Return the (x, y) coordinate for the center point of the cell that contains the specified text.  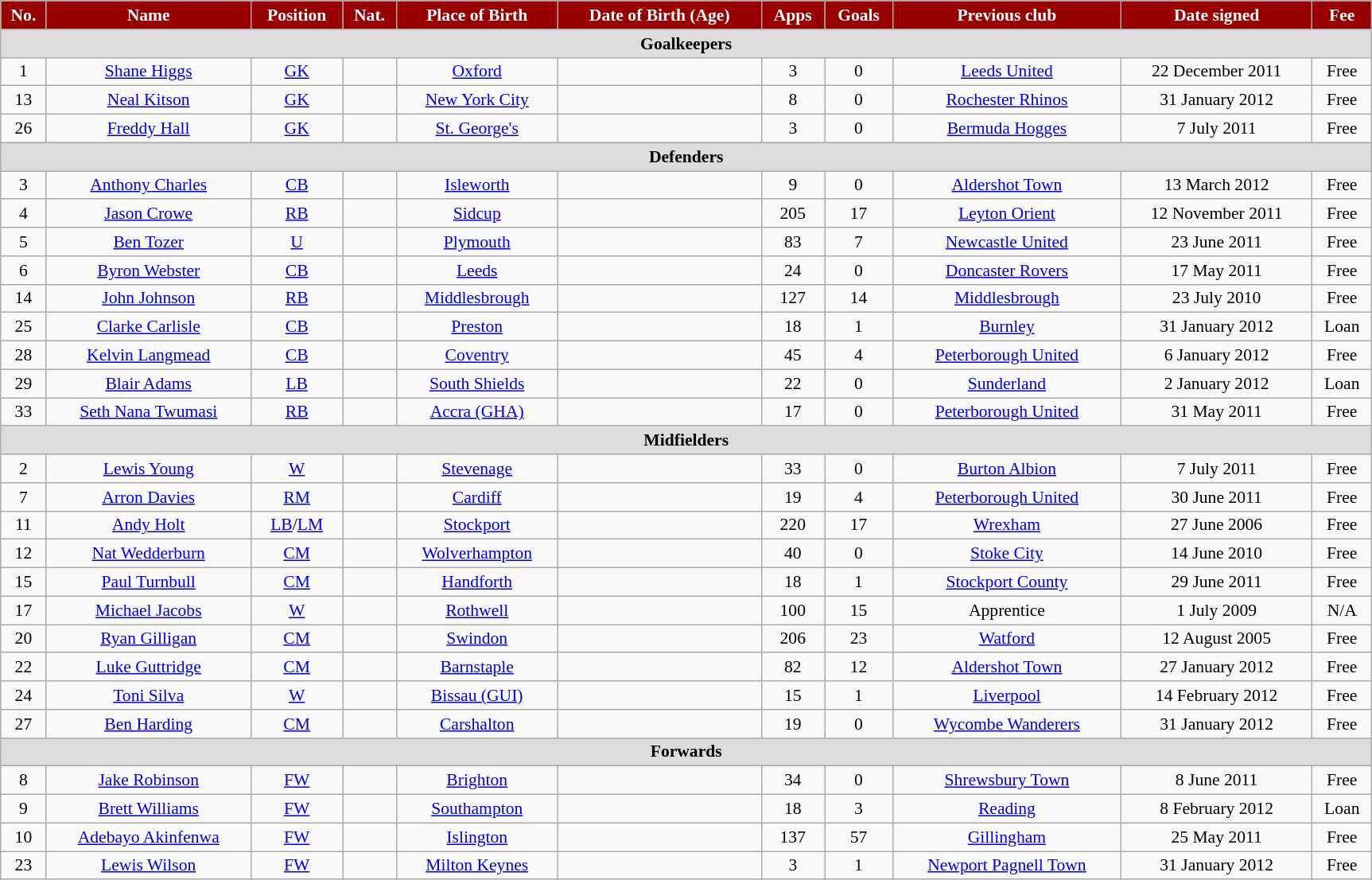
20 (24, 639)
8 June 2011 (1217, 781)
Barnstaple (477, 668)
Midfielders (686, 441)
No. (24, 15)
Andy Holt (148, 525)
Wolverhampton (477, 554)
Brett Williams (148, 809)
Fee (1343, 15)
Wycombe Wanderers (1007, 724)
Islington (477, 837)
Position (297, 15)
22 December 2011 (1217, 72)
11 (24, 525)
Sunderland (1007, 384)
Bissau (GUI) (477, 695)
206 (792, 639)
82 (792, 668)
RM (297, 497)
Newcastle United (1007, 242)
Name (148, 15)
Defenders (686, 157)
Milton Keynes (477, 866)
8 February 2012 (1217, 809)
Accra (GHA) (477, 412)
Reading (1007, 809)
23 June 2011 (1217, 242)
10 (24, 837)
Goals (859, 15)
Toni Silva (148, 695)
Ryan Gilligan (148, 639)
Apps (792, 15)
Leeds (477, 271)
Arron Davies (148, 497)
2 January 2012 (1217, 384)
5 (24, 242)
Isleworth (477, 185)
12 August 2005 (1217, 639)
Coventry (477, 356)
6 January 2012 (1217, 356)
Forwards (686, 752)
Ben Tozer (148, 242)
Burnley (1007, 327)
John Johnson (148, 298)
27 (24, 724)
6 (24, 271)
17 May 2011 (1217, 271)
83 (792, 242)
Brighton (477, 781)
13 March 2012 (1217, 185)
Cardiff (477, 497)
South Shields (477, 384)
Date signed (1217, 15)
Date of Birth (Age) (659, 15)
13 (24, 100)
Freddy Hall (148, 129)
57 (859, 837)
23 July 2010 (1217, 298)
Burton Albion (1007, 469)
30 June 2011 (1217, 497)
LB (297, 384)
Carshalton (477, 724)
14 June 2010 (1217, 554)
Byron Webster (148, 271)
Nat Wedderburn (148, 554)
34 (792, 781)
Jake Robinson (148, 781)
25 (24, 327)
205 (792, 214)
Liverpool (1007, 695)
Southampton (477, 809)
Jason Crowe (148, 214)
Seth Nana Twumasi (148, 412)
Stockport (477, 525)
29 June 2011 (1217, 582)
Goalkeepers (686, 44)
26 (24, 129)
Place of Birth (477, 15)
U (297, 242)
28 (24, 356)
St. George's (477, 129)
LB/LM (297, 525)
Oxford (477, 72)
Neal Kitson (148, 100)
Apprentice (1007, 610)
Kelvin Langmead (148, 356)
25 May 2011 (1217, 837)
40 (792, 554)
Gillingham (1007, 837)
Luke Guttridge (148, 668)
Doncaster Rovers (1007, 271)
Ben Harding (148, 724)
Stevenage (477, 469)
Bermuda Hogges (1007, 129)
Watford (1007, 639)
Rochester Rhinos (1007, 100)
Stoke City (1007, 554)
27 January 2012 (1217, 668)
14 February 2012 (1217, 695)
Sidcup (477, 214)
1 July 2009 (1217, 610)
12 November 2011 (1217, 214)
220 (792, 525)
137 (792, 837)
100 (792, 610)
Leeds United (1007, 72)
Clarke Carlisle (148, 327)
45 (792, 356)
Lewis Young (148, 469)
Stockport County (1007, 582)
Plymouth (477, 242)
Rothwell (477, 610)
Paul Turnbull (148, 582)
Nat. (369, 15)
New York City (477, 100)
27 June 2006 (1217, 525)
Swindon (477, 639)
Lewis Wilson (148, 866)
127 (792, 298)
Shane Higgs (148, 72)
Shrewsbury Town (1007, 781)
31 May 2011 (1217, 412)
Michael Jacobs (148, 610)
29 (24, 384)
Anthony Charles (148, 185)
Leyton Orient (1007, 214)
Newport Pagnell Town (1007, 866)
Blair Adams (148, 384)
Previous club (1007, 15)
N/A (1343, 610)
Preston (477, 327)
Wrexham (1007, 525)
2 (24, 469)
Handforth (477, 582)
Adebayo Akinfenwa (148, 837)
